Extract the [X, Y] coordinate from the center of the cell holding the provided text.  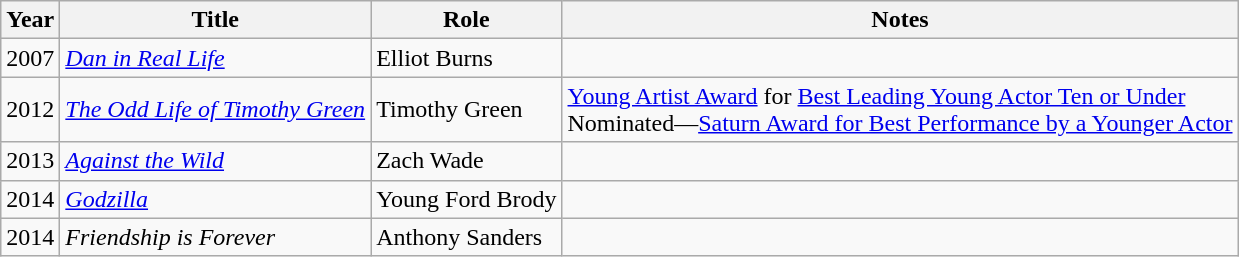
2007 [30, 58]
Title [216, 20]
Notes [900, 20]
Young Artist Award for Best Leading Young Actor Ten or UnderNominated—Saturn Award for Best Performance by a Younger Actor [900, 110]
Anthony Sanders [466, 237]
The Odd Life of Timothy Green [216, 110]
Dan in Real Life [216, 58]
Friendship is Forever [216, 237]
Zach Wade [466, 161]
Elliot Burns [466, 58]
Year [30, 20]
Role [466, 20]
Against the Wild [216, 161]
2013 [30, 161]
Timothy Green [466, 110]
2012 [30, 110]
Young Ford Brody [466, 199]
Godzilla [216, 199]
